From the cell containing the given text, extract its center point as (X, Y) coordinate. 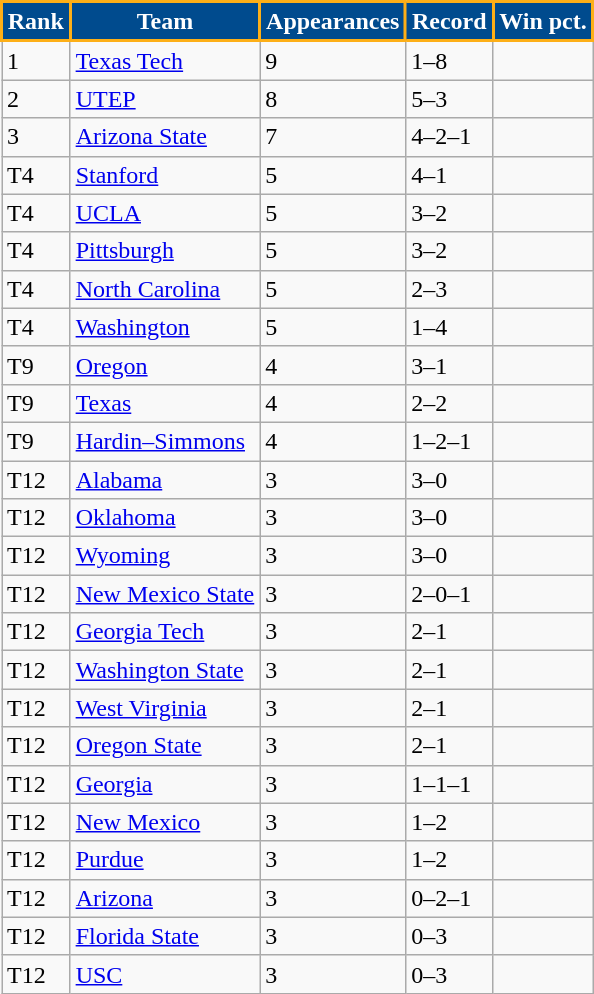
3–1 (450, 365)
4–1 (450, 175)
2–2 (450, 403)
North Carolina (165, 289)
4–2–1 (450, 137)
Oregon (165, 365)
USC (165, 974)
UCLA (165, 213)
Stanford (165, 175)
New Mexico State (165, 594)
0–2–1 (450, 898)
Wyoming (165, 556)
Pittsburgh (165, 251)
2 (36, 99)
Purdue (165, 860)
Arizona (165, 898)
7 (333, 137)
Rank (36, 22)
Oregon State (165, 746)
Texas Tech (165, 60)
9 (333, 60)
Team (165, 22)
1–2–1 (450, 441)
1–1–1 (450, 784)
Texas (165, 403)
1–4 (450, 327)
1 (36, 60)
5–3 (450, 99)
Alabama (165, 479)
Arizona State (165, 137)
2–0–1 (450, 594)
UTEP (165, 99)
Win pct. (543, 22)
Oklahoma (165, 518)
Appearances (333, 22)
New Mexico (165, 822)
Washington (165, 327)
Georgia (165, 784)
8 (333, 99)
West Virginia (165, 708)
Florida State (165, 936)
Georgia Tech (165, 632)
Record (450, 22)
1–8 (450, 60)
Hardin–Simmons (165, 441)
Washington State (165, 670)
2–3 (450, 289)
